From the cell containing the given text, extract its center point as [x, y] coordinate. 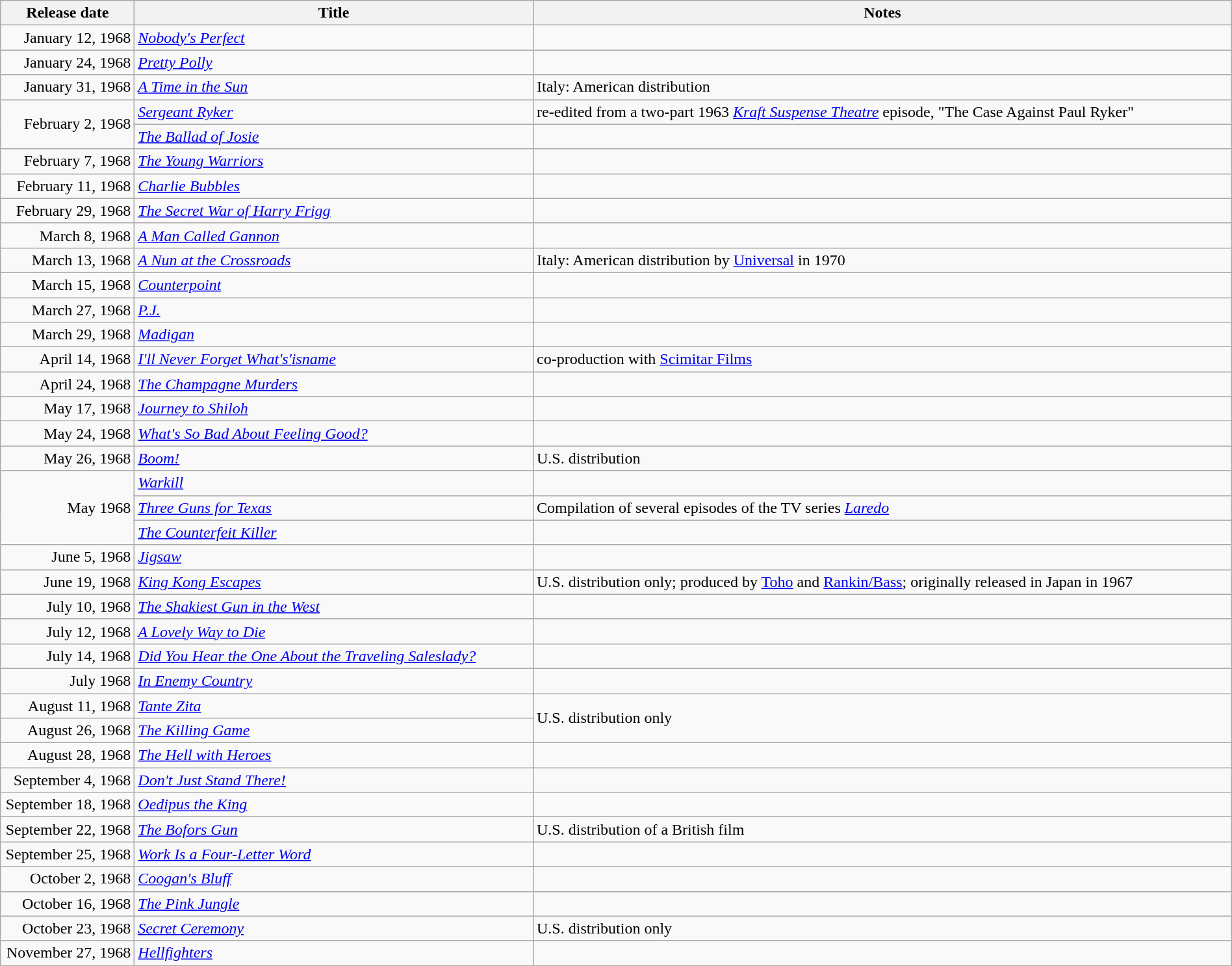
The Pink Jungle [334, 904]
Notes [882, 13]
Pretty Polly [334, 62]
In Enemy Country [334, 681]
March 13, 1968 [68, 260]
Hellfighters [334, 953]
February 29, 1968 [68, 211]
Work Is a Four-Letter Word [334, 854]
U.S. distribution [882, 458]
June 5, 1968 [68, 557]
re-edited from a two-part 1963 Kraft Suspense Theatre episode, "The Case Against Paul Ryker" [882, 112]
March 29, 1968 [68, 335]
January 12, 1968 [68, 38]
March 15, 1968 [68, 285]
Madigan [334, 335]
Sergeant Ryker [334, 112]
Secret Ceremony [334, 928]
The Hell with Heroes [334, 755]
Three Guns for Texas [334, 508]
January 24, 1968 [68, 62]
Compilation of several episodes of the TV series Laredo [882, 508]
April 14, 1968 [68, 359]
October 23, 1968 [68, 928]
July 12, 1968 [68, 631]
Coogan's Bluff [334, 879]
A Lovely Way to Die [334, 631]
P.J. [334, 310]
I'll Never Forget What's'isname [334, 359]
Charlie Bubbles [334, 186]
September 18, 1968 [68, 805]
March 27, 1968 [68, 310]
July 10, 1968 [68, 607]
Release date [68, 13]
May 26, 1968 [68, 458]
June 19, 1968 [68, 582]
January 31, 1968 [68, 87]
July 14, 1968 [68, 656]
September 4, 1968 [68, 780]
October 16, 1968 [68, 904]
Tante Zita [334, 705]
October 2, 1968 [68, 879]
August 28, 1968 [68, 755]
The Secret War of Harry Frigg [334, 211]
Jigsaw [334, 557]
May 24, 1968 [68, 434]
Oedipus the King [334, 805]
Counterpoint [334, 285]
A Time in the Sun [334, 87]
February 2, 1968 [68, 124]
What's So Bad About Feeling Good? [334, 434]
A Man Called Gannon [334, 235]
The Killing Game [334, 731]
Boom! [334, 458]
July 1968 [68, 681]
Journey to Shiloh [334, 409]
Don't Just Stand There! [334, 780]
The Bofors Gun [334, 829]
co-production with Scimitar Films [882, 359]
U.S. distribution of a British film [882, 829]
The Ballad of Josie [334, 137]
August 26, 1968 [68, 731]
Italy: American distribution by Universal in 1970 [882, 260]
August 11, 1968 [68, 705]
The Shakiest Gun in the West [334, 607]
The Champagne Murders [334, 384]
U.S. distribution only; produced by Toho and Rankin/Bass; originally released in Japan in 1967 [882, 582]
Did You Hear the One About the Traveling Saleslady? [334, 656]
September 22, 1968 [68, 829]
A Nun at the Crossroads [334, 260]
Title [334, 13]
May 1968 [68, 508]
February 11, 1968 [68, 186]
King Kong Escapes [334, 582]
March 8, 1968 [68, 235]
February 7, 1968 [68, 161]
The Young Warriors [334, 161]
Italy: American distribution [882, 87]
November 27, 1968 [68, 953]
Nobody's Perfect [334, 38]
May 17, 1968 [68, 409]
September 25, 1968 [68, 854]
The Counterfeit Killer [334, 532]
Warkill [334, 483]
April 24, 1968 [68, 384]
